Capture the cell that displays the provided text and extract its [X, Y] central coordinate. 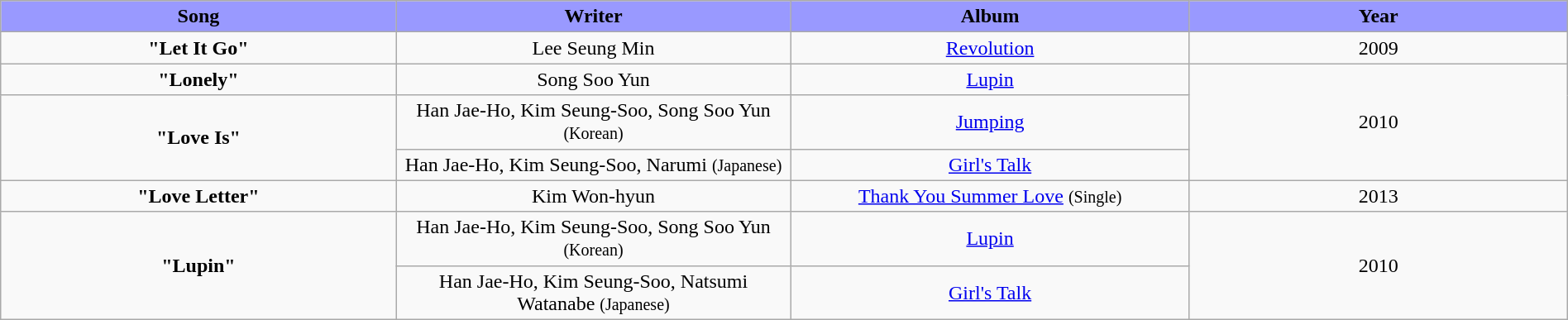
"Let It Go" [198, 48]
Lee Seung Min [594, 48]
"Lonely" [198, 79]
"Lupin" [198, 265]
Revolution [990, 48]
Jumping [990, 122]
2009 [1378, 48]
Han Jae-Ho, Kim Seung-Soo, Narumi (Japanese) [594, 165]
Thank You Summer Love (Single) [990, 196]
Han Jae-Ho, Kim Seung-Soo, Natsumi Watanabe (Japanese) [594, 293]
Song [198, 17]
Song Soo Yun [594, 79]
Album [990, 17]
"Love Is" [198, 137]
"Love Letter" [198, 196]
Kim Won-hyun [594, 196]
Writer [594, 17]
2013 [1378, 196]
Year [1378, 17]
